Provide the (x, y) coordinate of the cell's center where the given text is located.  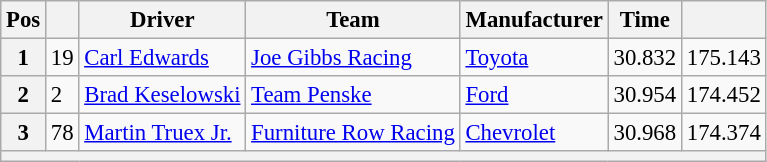
Driver (162, 20)
Carl Edwards (162, 58)
Chevrolet (534, 133)
Team Penske (353, 95)
30.832 (644, 58)
19 (62, 58)
78 (62, 133)
Time (644, 20)
1 (24, 58)
30.954 (644, 95)
Martin Truex Jr. (162, 133)
174.374 (724, 133)
Toyota (534, 58)
Brad Keselowski (162, 95)
Pos (24, 20)
30.968 (644, 133)
Ford (534, 95)
Team (353, 20)
175.143 (724, 58)
3 (24, 133)
174.452 (724, 95)
Joe Gibbs Racing (353, 58)
Manufacturer (534, 20)
Furniture Row Racing (353, 133)
